Extract the [x, y] coordinate from the center of the cell holding the provided text.  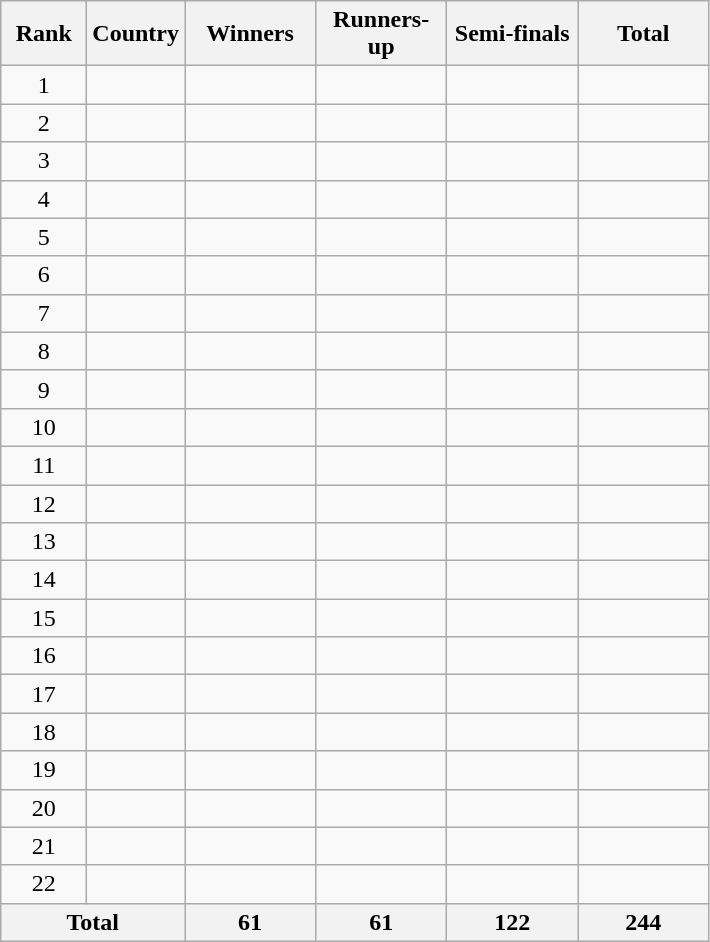
13 [44, 542]
Semi-finals [512, 34]
18 [44, 732]
4 [44, 199]
22 [44, 884]
7 [44, 313]
20 [44, 808]
244 [644, 922]
6 [44, 275]
15 [44, 618]
Runners-up [382, 34]
19 [44, 770]
21 [44, 846]
2 [44, 123]
9 [44, 389]
11 [44, 465]
Winners [250, 34]
16 [44, 656]
1 [44, 85]
3 [44, 161]
Country [136, 34]
Rank [44, 34]
10 [44, 427]
122 [512, 922]
12 [44, 503]
8 [44, 351]
17 [44, 694]
5 [44, 237]
14 [44, 580]
